Find where the given text appears and provide that cell's center as [X, Y] coordinate. 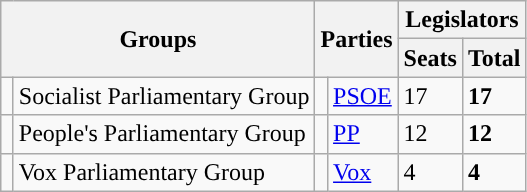
Parties [356, 39]
Legislators [462, 20]
Vox Parliamentary Group [164, 172]
PP [363, 134]
People's Parliamentary Group [164, 134]
PSOE [363, 96]
Vox [363, 172]
Total [494, 58]
Groups [158, 39]
Seats [430, 58]
Socialist Parliamentary Group [164, 96]
